Capture the cell that displays the provided text and extract its [X, Y] central coordinate. 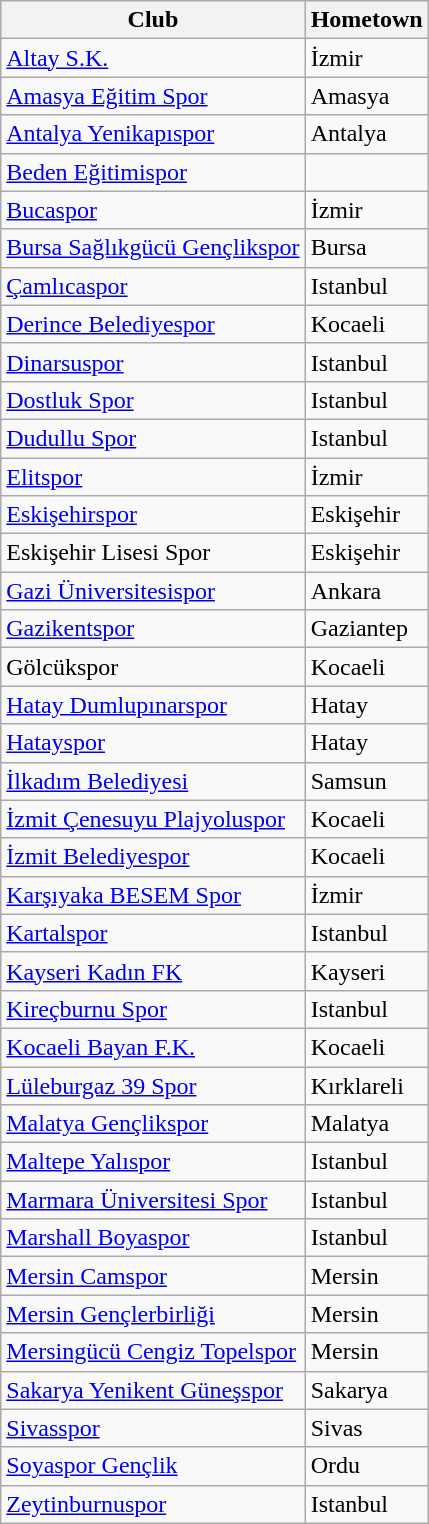
Antalya Yenikapıspor [153, 134]
Altay S.K. [153, 58]
Zeytinburnuspor [153, 1504]
Çamlıcaspor [153, 286]
İlkadım Belediyesi [153, 781]
Hometown [366, 20]
Dinarsuspor [153, 362]
Bursa Sağlıkgücü Gençlikspor [153, 248]
Marmara Üniversitesi Spor [153, 1200]
Gazikentspor [153, 629]
Antalya [366, 134]
Ankara [366, 591]
Dostluk Spor [153, 400]
Marshall Boyaspor [153, 1238]
Amasya Eğitim Spor [153, 96]
İzmit Belediyespor [153, 857]
Malatya Gençlikspor [153, 1124]
İzmit Çenesuyu Plajyoluspor [153, 819]
Dudullu Spor [153, 438]
Malatya [366, 1124]
Beden Eğitimispor [153, 172]
Sivasspor [153, 1428]
Ordu [366, 1466]
Lüleburgaz 39 Spor [153, 1085]
Bucaspor [153, 210]
Kireçburnu Spor [153, 1009]
Soyaspor Gençlik [153, 1466]
Kayseri Kadın FK [153, 971]
Amasya [366, 96]
Gaziantep [366, 629]
Mersin Camspor [153, 1276]
Kayseri [366, 971]
Kartalspor [153, 933]
Mersingücü Cengiz Topelspor [153, 1352]
Maltepe Yalıspor [153, 1162]
Eskişehir Lisesi Spor [153, 553]
Kırklareli [366, 1085]
Sivas [366, 1428]
Bursa [366, 248]
Gazi Üniversitesispor [153, 591]
Elitspor [153, 477]
Sakarya [366, 1390]
Sakarya Yenikent Güneşspor [153, 1390]
Club [153, 20]
Derince Belediyespor [153, 324]
Gölcükspor [153, 667]
Mersin Gençlerbirliği [153, 1314]
Eskişehirspor [153, 515]
Hatay Dumlupınarspor [153, 705]
Hatayspor [153, 743]
Samsun [366, 781]
Karşıyaka BESEM Spor [153, 895]
Kocaeli Bayan F.K. [153, 1047]
